Search for the cell housing the specified text and yield its (x, y) center coordinate. 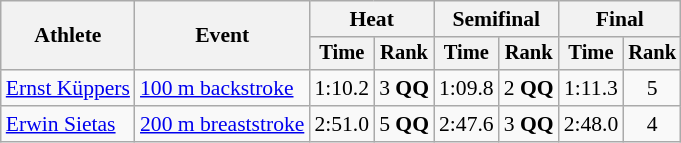
2:48.0 (592, 124)
2:47.6 (466, 124)
4 (652, 124)
100 m backstroke (222, 88)
Event (222, 36)
Ernst Küppers (68, 88)
Athlete (68, 36)
1:11.3 (592, 88)
5 (652, 88)
1:10.2 (342, 88)
Erwin Sietas (68, 124)
2 QQ (529, 88)
200 m breaststroke (222, 124)
5 QQ (404, 124)
Final (620, 19)
2:51.0 (342, 124)
Heat (372, 19)
Semifinal (496, 19)
1:09.8 (466, 88)
